Scan for the cell matching the given text and deliver its (x, y) coordinate at center. 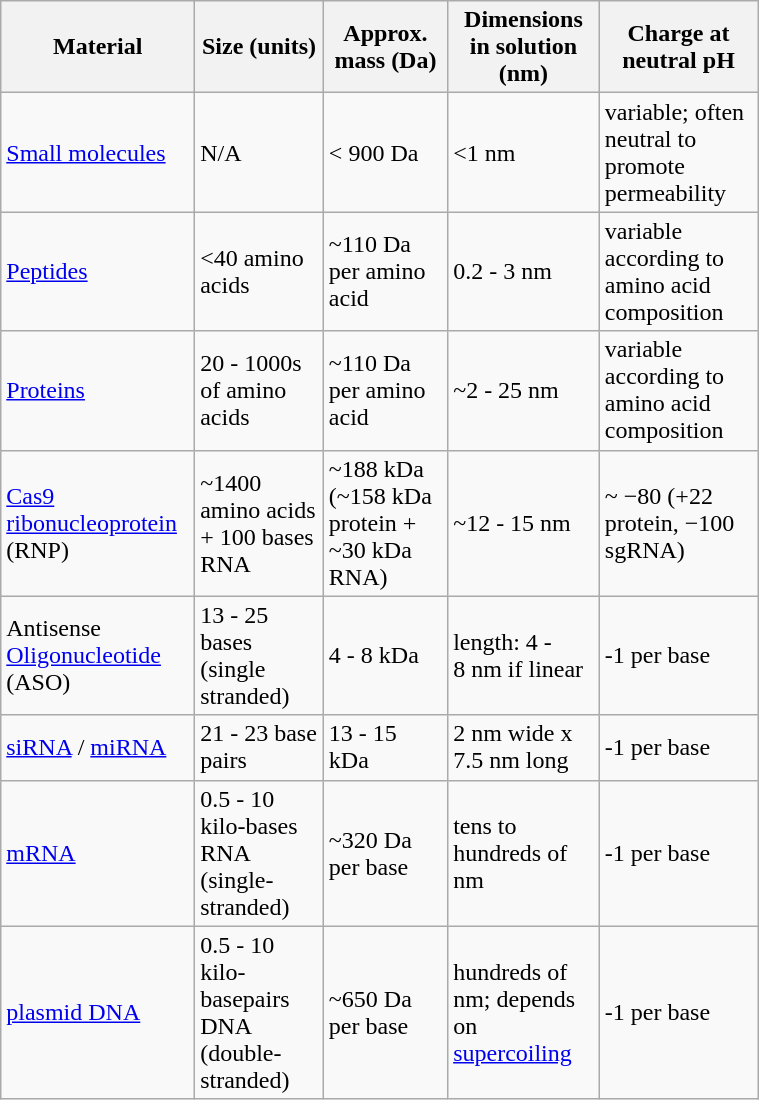
Peptides (98, 272)
Antisense Oligonucleotide (ASO) (98, 656)
plasmid DNA (98, 1012)
Dimensions in solution (nm) (524, 47)
~1400 amino acids + 100 bases RNA (260, 523)
Size (units) (260, 47)
0.5 - 10 kilo-basepairs DNA (double-stranded) (260, 1012)
tens to hundreds of nm (524, 853)
Cas9 ribonucleoprotein (RNP) (98, 523)
Material (98, 47)
13 - 25 bases (single stranded) (260, 656)
21 - 23 base pairs (260, 748)
~2 - 25 nm (524, 390)
~320 Da per base (385, 853)
hundreds of nm; depends on supercoiling (524, 1012)
Proteins (98, 390)
0.5 - 10 kilo-bases RNA (single-stranded) (260, 853)
<1 nm (524, 152)
2 nm wide x 7.5 nm long (524, 748)
<40 amino acids (260, 272)
13 - 15 kDa (385, 748)
Charge at neutral pH (678, 47)
Approx. mass (Da) (385, 47)
siRNA / miRNA (98, 748)
length: 4 - 8 nm if linear (524, 656)
20 - 1000s of amino acids (260, 390)
mRNA (98, 853)
~650 Da per base (385, 1012)
~ −80 (+22 protein, −100 sgRNA) (678, 523)
< 900 Da (385, 152)
~188 kDa (~158 kDa protein + ~30 kDa RNA) (385, 523)
variable; often neutral to promote permeability (678, 152)
0.2 - 3 nm (524, 272)
Small molecules (98, 152)
N/A (260, 152)
~12 - 15 nm (524, 523)
4 - 8 kDa (385, 656)
